Find where the given text appears and provide that cell's center as [x, y] coordinate. 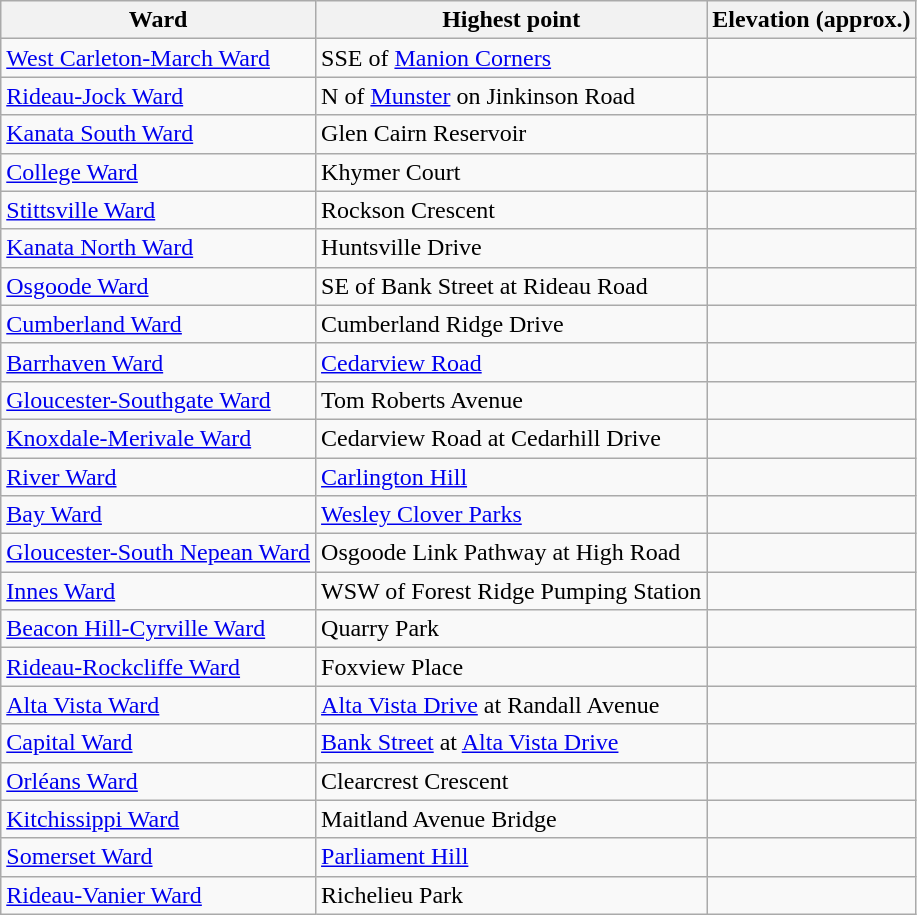
Cedarview Road [512, 362]
Clearcrest Crescent [512, 781]
Gloucester-Southgate Ward [158, 400]
Barrhaven Ward [158, 362]
Richelieu Park [512, 895]
Alta Vista Ward [158, 705]
Knoxdale-Merivale Ward [158, 438]
Kitchissippi Ward [158, 819]
Rockson Crescent [512, 210]
College Ward [158, 172]
Quarry Park [512, 629]
Somerset Ward [158, 857]
Foxview Place [512, 667]
Carlington Hill [512, 477]
SE of Bank Street at Rideau Road [512, 286]
Maitland Avenue Bridge [512, 819]
Highest point [512, 20]
Beacon Hill-Cyrville Ward [158, 629]
Capital Ward [158, 743]
Cumberland Ward [158, 324]
Ward [158, 20]
Alta Vista Drive at Randall Avenue [512, 705]
Rideau-Vanier Ward [158, 895]
Kanata South Ward [158, 134]
Osgoode Ward [158, 286]
Stittsville Ward [158, 210]
Kanata North Ward [158, 248]
Orléans Ward [158, 781]
Bay Ward [158, 515]
Cedarview Road at Cedarhill Drive [512, 438]
Parliament Hill [512, 857]
Khymer Court [512, 172]
River Ward [158, 477]
Cumberland Ridge Drive [512, 324]
West Carleton-March Ward [158, 58]
SSE of Manion Corners [512, 58]
Innes Ward [158, 591]
Elevation (approx.) [812, 20]
Tom Roberts Avenue [512, 400]
WSW of Forest Ridge Pumping Station [512, 591]
Huntsville Drive [512, 248]
Rideau-Rockcliffe Ward [158, 667]
Rideau-Jock Ward [158, 96]
Wesley Clover Parks [512, 515]
Bank Street at Alta Vista Drive [512, 743]
N of Munster on Jinkinson Road [512, 96]
Glen Cairn Reservoir [512, 134]
Gloucester-South Nepean Ward [158, 553]
Osgoode Link Pathway at High Road [512, 553]
